Output the [x, y] coordinate of the center of the cell containing the given text.  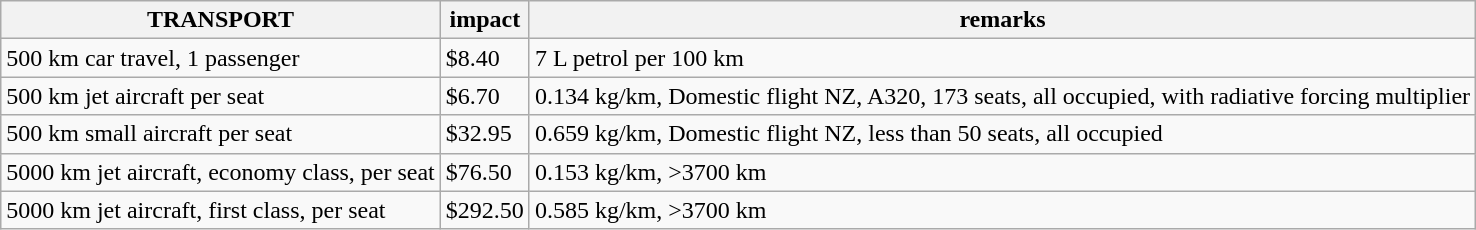
0.134 kg/km, Domestic flight NZ, A320, 173 seats, all occupied, with radiative forcing multiplier [1002, 96]
remarks [1002, 20]
$32.95 [484, 134]
$292.50 [484, 210]
5000 km jet aircraft, economy class, per seat [221, 172]
500 km jet aircraft per seat [221, 96]
500 km car travel, 1 passenger [221, 58]
impact [484, 20]
0.659 kg/km, Domestic flight NZ, less than 50 seats, all occupied [1002, 134]
$6.70 [484, 96]
7 L petrol per 100 km [1002, 58]
$8.40 [484, 58]
TRANSPORT [221, 20]
0.585 kg/km, >3700 km [1002, 210]
500 km small aircraft per seat [221, 134]
0.153 kg/km, >3700 km [1002, 172]
$76.50 [484, 172]
5000 km jet aircraft, first class, per seat [221, 210]
